Output the [X, Y] coordinate of the center of the cell containing the given text.  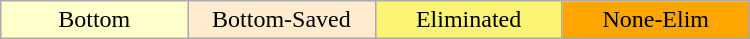
None-Elim [656, 20]
Bottom [94, 20]
Eliminated [468, 20]
Bottom-Saved [282, 20]
